Search for the cell housing the specified text and yield its [X, Y] center coordinate. 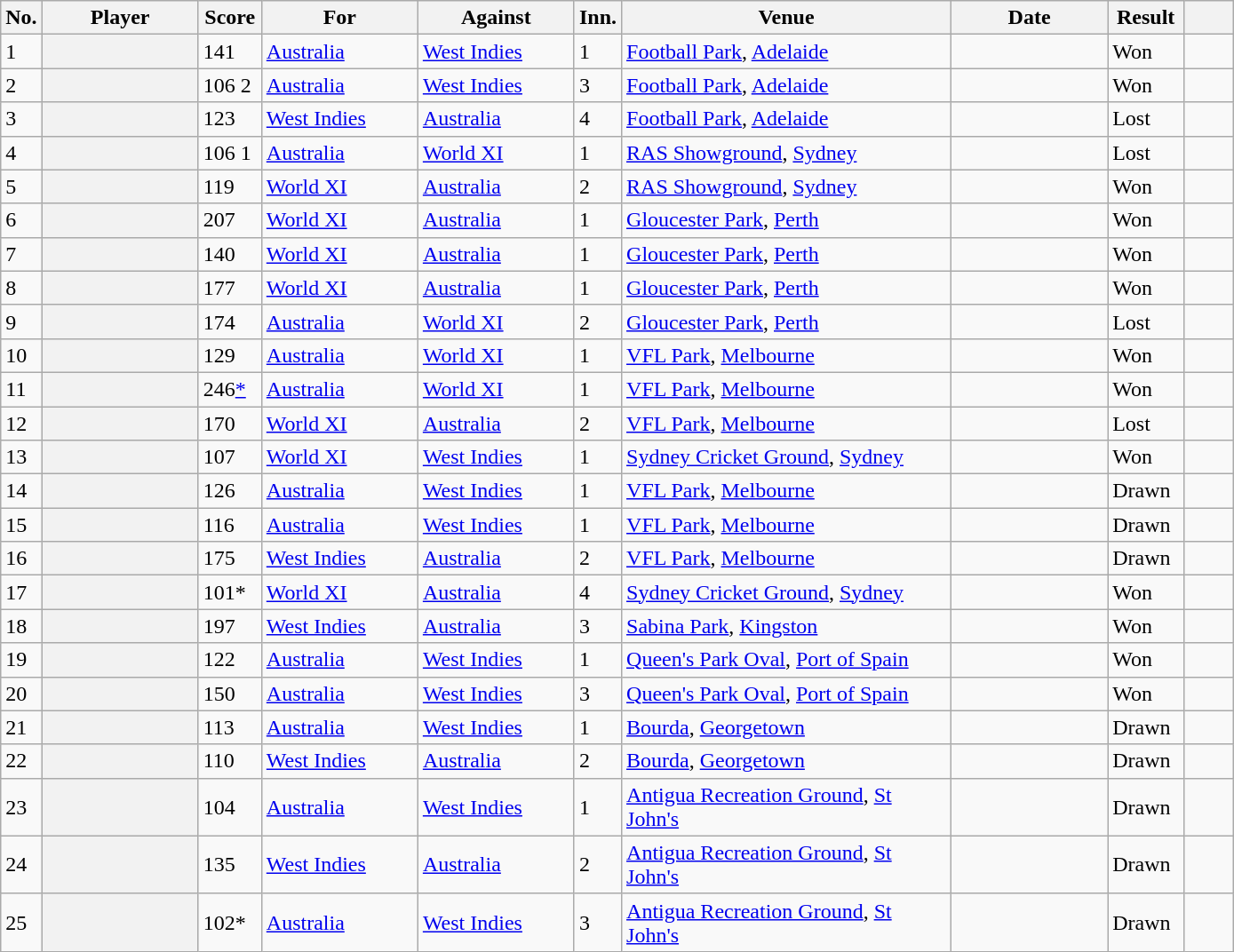
129 [229, 355]
197 [229, 626]
107 [229, 457]
20 [21, 694]
116 [229, 525]
11 [21, 389]
Against [496, 18]
14 [21, 491]
119 [229, 186]
Sabina Park, Kingston [787, 626]
16 [21, 559]
13 [21, 457]
23 [21, 806]
123 [229, 119]
9 [21, 321]
106 1 [229, 153]
10 [21, 355]
6 [21, 220]
177 [229, 288]
174 [229, 321]
21 [21, 727]
25 [21, 922]
122 [229, 660]
135 [229, 865]
No. [21, 18]
Inn. [597, 18]
7 [21, 254]
22 [21, 761]
24 [21, 865]
207 [229, 220]
Player [120, 18]
141 [229, 52]
110 [229, 761]
17 [21, 592]
12 [21, 424]
104 [229, 806]
106 2 [229, 85]
Venue [787, 18]
15 [21, 525]
Result [1146, 18]
170 [229, 424]
101* [229, 592]
For [339, 18]
126 [229, 491]
140 [229, 254]
Date [1030, 18]
19 [21, 660]
175 [229, 559]
Score [229, 18]
8 [21, 288]
102* [229, 922]
5 [21, 186]
113 [229, 727]
150 [229, 694]
18 [21, 626]
246* [229, 389]
